Return [X, Y] of the center of cell containing provided text 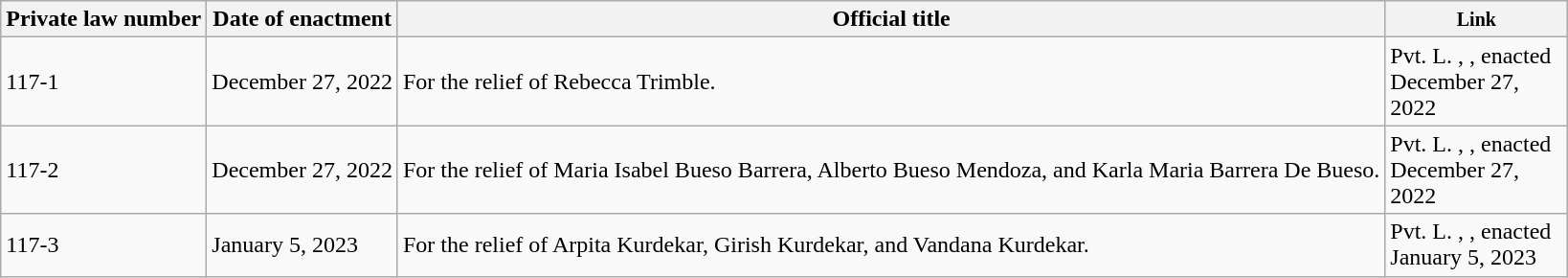
For the relief of Rebecca Trimble. [890, 81]
Private law number [103, 19]
For the relief of Arpita Kurdekar, Girish Kurdekar, and Vandana Kurdekar. [890, 245]
117-3 [103, 245]
117-1 [103, 81]
For the relief of Maria Isabel Bueso Barrera, Alberto Bueso Mendoza, and Karla Maria Barrera De Bueso. [890, 170]
117-2 [103, 170]
Date of enactment [302, 19]
Link [1476, 19]
Official title [890, 19]
Pvt. L. , , enacted January 5, 2023 [1476, 245]
January 5, 2023 [302, 245]
